Return [x, y] of the center of cell containing provided text 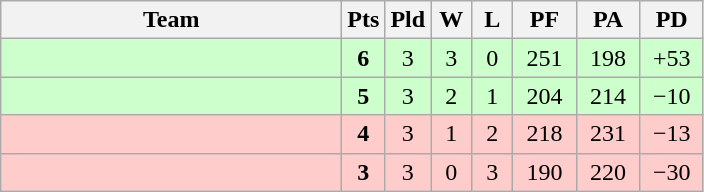
−13 [672, 134]
W [452, 20]
PF [545, 20]
+53 [672, 58]
4 [364, 134]
L [492, 20]
5 [364, 96]
6 [364, 58]
204 [545, 96]
198 [608, 58]
Pld [408, 20]
−10 [672, 96]
231 [608, 134]
PA [608, 20]
Team [172, 20]
190 [545, 172]
218 [545, 134]
220 [608, 172]
214 [608, 96]
Pts [364, 20]
251 [545, 58]
−30 [672, 172]
PD [672, 20]
